Locate the cell with the specified text and output its [x, y] center coordinate. 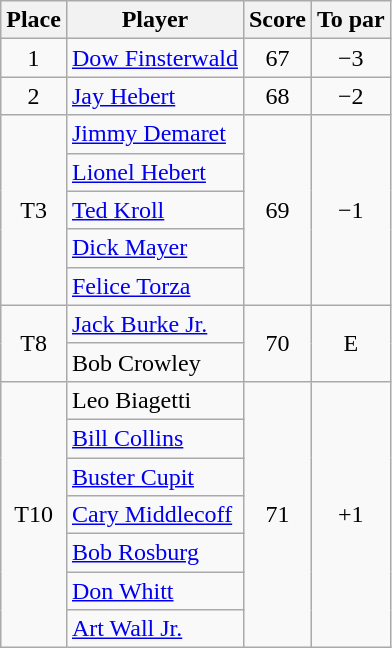
Jay Hebert [154, 96]
Buster Cupit [154, 477]
T10 [34, 514]
+1 [350, 514]
Player [154, 20]
−1 [350, 210]
71 [277, 514]
1 [34, 58]
Cary Middlecoff [154, 515]
−3 [350, 58]
E [350, 343]
Don Whitt [154, 591]
70 [277, 343]
Felice Torza [154, 286]
Art Wall Jr. [154, 629]
Bill Collins [154, 438]
Jimmy Demaret [154, 134]
T8 [34, 343]
Dow Finsterwald [154, 58]
To par [350, 20]
Ted Kroll [154, 210]
Jack Burke Jr. [154, 324]
Place [34, 20]
Bob Rosburg [154, 553]
2 [34, 96]
67 [277, 58]
69 [277, 210]
T3 [34, 210]
Dick Mayer [154, 248]
Bob Crowley [154, 362]
Score [277, 20]
Lionel Hebert [154, 172]
68 [277, 96]
−2 [350, 96]
Leo Biagetti [154, 400]
